For the text-containing cell, return its midpoint in [X, Y] coordinate format. 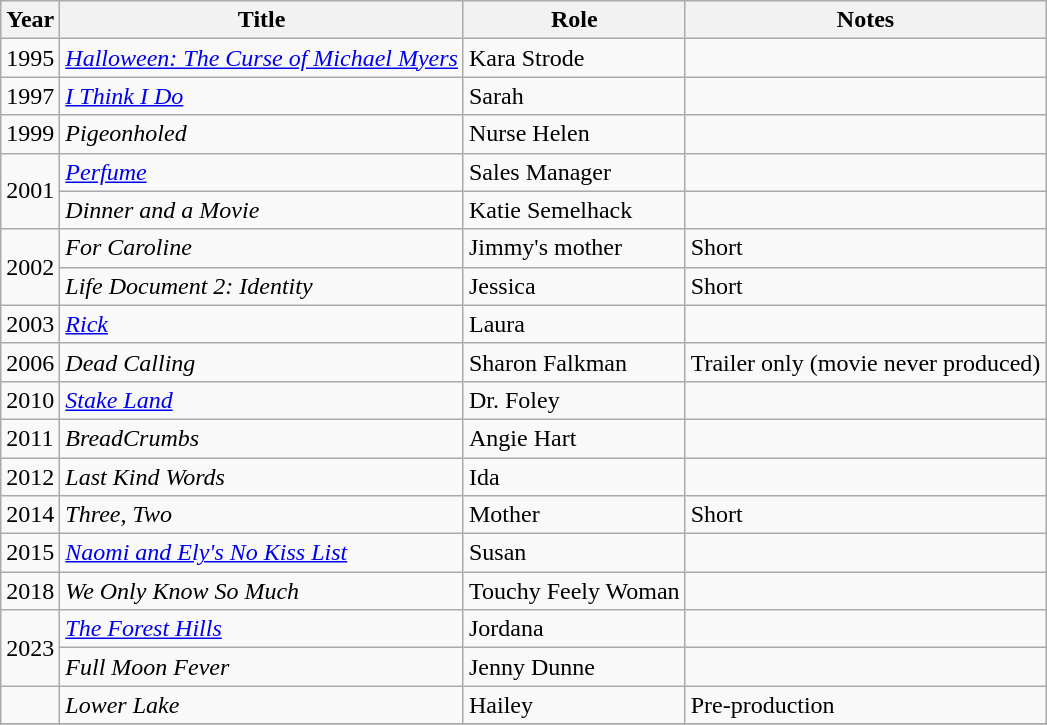
Year [30, 20]
Jenny Dunne [574, 667]
Jimmy's mother [574, 248]
Notes [866, 20]
1995 [30, 58]
The Forest Hills [262, 629]
Role [574, 20]
Pigeonholed [262, 134]
BreadCrumbs [262, 438]
2006 [30, 362]
Last Kind Words [262, 477]
Pre-production [866, 705]
Title [262, 20]
Katie Semelhack [574, 210]
Rick [262, 324]
1997 [30, 96]
Dinner and a Movie [262, 210]
2015 [30, 553]
For Caroline [262, 248]
Halloween: The Curse of Michael Myers [262, 58]
Angie Hart [574, 438]
2023 [30, 648]
2011 [30, 438]
2012 [30, 477]
Life Document 2: Identity [262, 286]
Naomi and Ely's No Kiss List [262, 553]
Dr. Foley [574, 400]
Nurse Helen [574, 134]
Trailer only (movie never produced) [866, 362]
Sarah [574, 96]
Three, Two [262, 515]
2002 [30, 267]
Sharon Falkman [574, 362]
2018 [30, 591]
Full Moon Fever [262, 667]
We Only Know So Much [262, 591]
Jessica [574, 286]
Lower Lake [262, 705]
2003 [30, 324]
Perfume [262, 172]
Dead Calling [262, 362]
Kara Strode [574, 58]
Stake Land [262, 400]
2010 [30, 400]
Susan [574, 553]
Hailey [574, 705]
Touchy Feely Woman [574, 591]
Mother [574, 515]
Sales Manager [574, 172]
2001 [30, 191]
Jordana [574, 629]
Laura [574, 324]
2014 [30, 515]
Ida [574, 477]
1999 [30, 134]
I Think I Do [262, 96]
